Determine the (X, Y) coordinate at the center of the cell enclosing the given text.  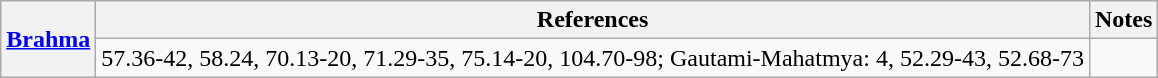
References (593, 20)
Notes (1123, 20)
57.36-42, 58.24, 70.13-20, 71.29-35, 75.14-20, 104.70-98; Gautami-Mahatmya: 4, 52.29-43, 52.68-73 (593, 58)
Brahma (48, 39)
